Search for the cell housing the specified text and yield its [x, y] center coordinate. 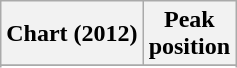
Peak position [189, 34]
Chart (2012) [72, 34]
